From the cell containing the given text, extract its center point as (X, Y) coordinate. 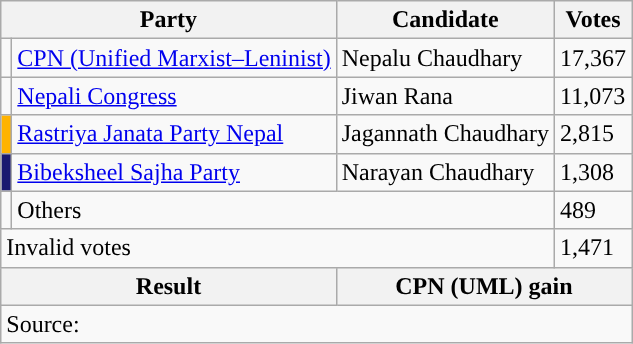
Invalid votes (278, 248)
Rastriya Janata Party Nepal (174, 134)
17,367 (594, 58)
Nepali Congress (174, 96)
489 (594, 210)
Source: (316, 324)
Result (168, 286)
Party (168, 20)
Candidate (445, 20)
Jiwan Rana (445, 96)
11,073 (594, 96)
Narayan Chaudhary (445, 172)
2,815 (594, 134)
CPN (Unified Marxist–Leninist) (174, 58)
Others (284, 210)
Jagannath Chaudhary (445, 134)
Nepalu Chaudhary (445, 58)
CPN (UML) gain (484, 286)
1,471 (594, 248)
Votes (594, 20)
1,308 (594, 172)
Bibeksheel Sajha Party (174, 172)
